Return the [X, Y] coordinate for the center point of the cell that contains the specified text.  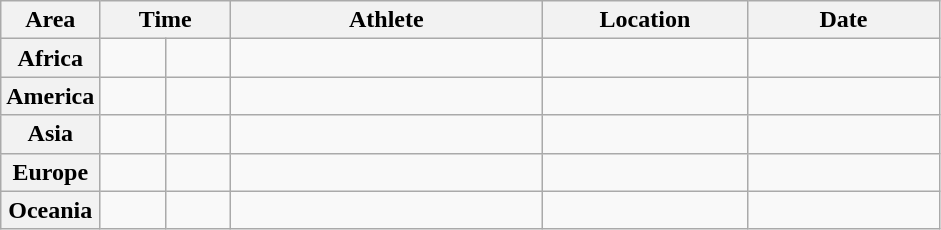
Africa [50, 58]
Europe [50, 172]
Area [50, 20]
Location [645, 20]
Date [844, 20]
Oceania [50, 210]
Asia [50, 134]
America [50, 96]
Time [166, 20]
Athlete [386, 20]
